For the text-containing cell, return its midpoint in [X, Y] coordinate format. 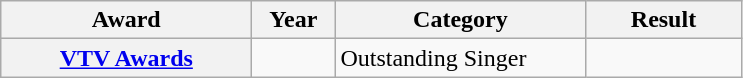
Result [664, 20]
Year [294, 20]
Award [126, 20]
Category [460, 20]
VTV Awards [126, 58]
Outstanding Singer [460, 58]
